Identify which cell holds the provided text, then report its (X, Y) central coordinate. 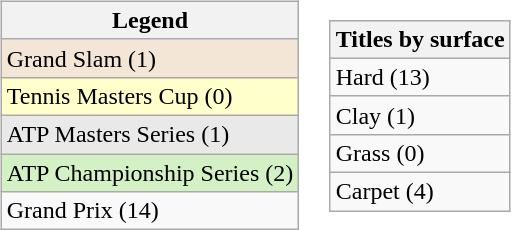
Legend (150, 20)
Tennis Masters Cup (0) (150, 96)
Hard (13) (420, 77)
Titles by surface (420, 39)
Grand Slam (1) (150, 58)
Carpet (4) (420, 192)
ATP Championship Series (2) (150, 173)
Clay (1) (420, 115)
ATP Masters Series (1) (150, 134)
Grass (0) (420, 153)
Grand Prix (14) (150, 211)
